For the text-containing cell, return its midpoint in [x, y] coordinate format. 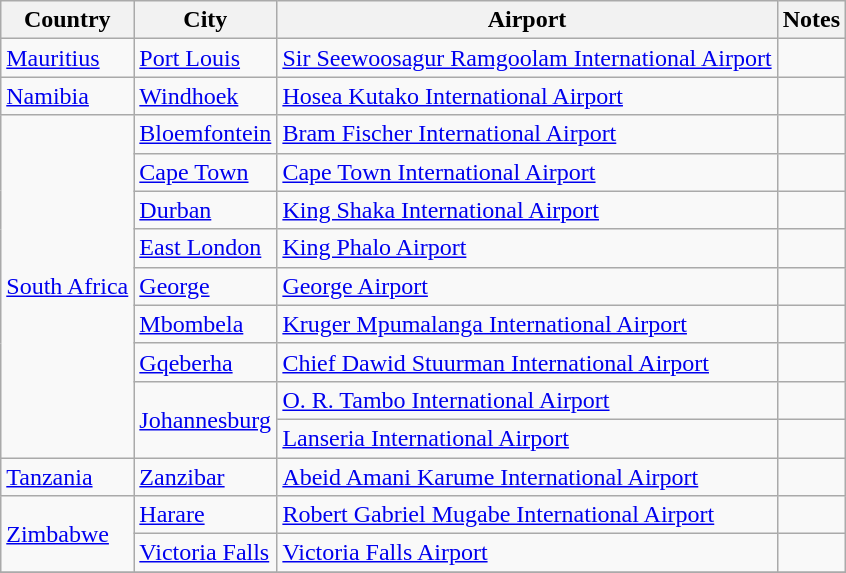
South Africa [68, 286]
Mbombela [206, 324]
Mauritius [68, 58]
George [206, 286]
Abeid Amani Karume International Airport [527, 477]
Chief Dawid Stuurman International Airport [527, 362]
Namibia [68, 96]
Airport [527, 20]
Durban [206, 210]
Kruger Mpumalanga International Airport [527, 324]
King Shaka International Airport [527, 210]
Harare [206, 515]
Cape Town [206, 172]
Gqeberha [206, 362]
Lanseria International Airport [527, 438]
George Airport [527, 286]
Zimbabwe [68, 534]
Port Louis [206, 58]
Robert Gabriel Mugabe International Airport [527, 515]
City [206, 20]
Notes [811, 20]
O. R. Tambo International Airport [527, 400]
Tanzania [68, 477]
Cape Town International Airport [527, 172]
Johannesburg [206, 419]
Victoria Falls Airport [527, 553]
Zanzibar [206, 477]
Bram Fischer International Airport [527, 134]
Windhoek [206, 96]
Victoria Falls [206, 553]
Sir Seewoosagur Ramgoolam International Airport [527, 58]
Country [68, 20]
Bloemfontein [206, 134]
King Phalo Airport [527, 248]
Hosea Kutako International Airport [527, 96]
East London [206, 248]
